Return the (X, Y) coordinate for the center point of the cell that contains the specified text.  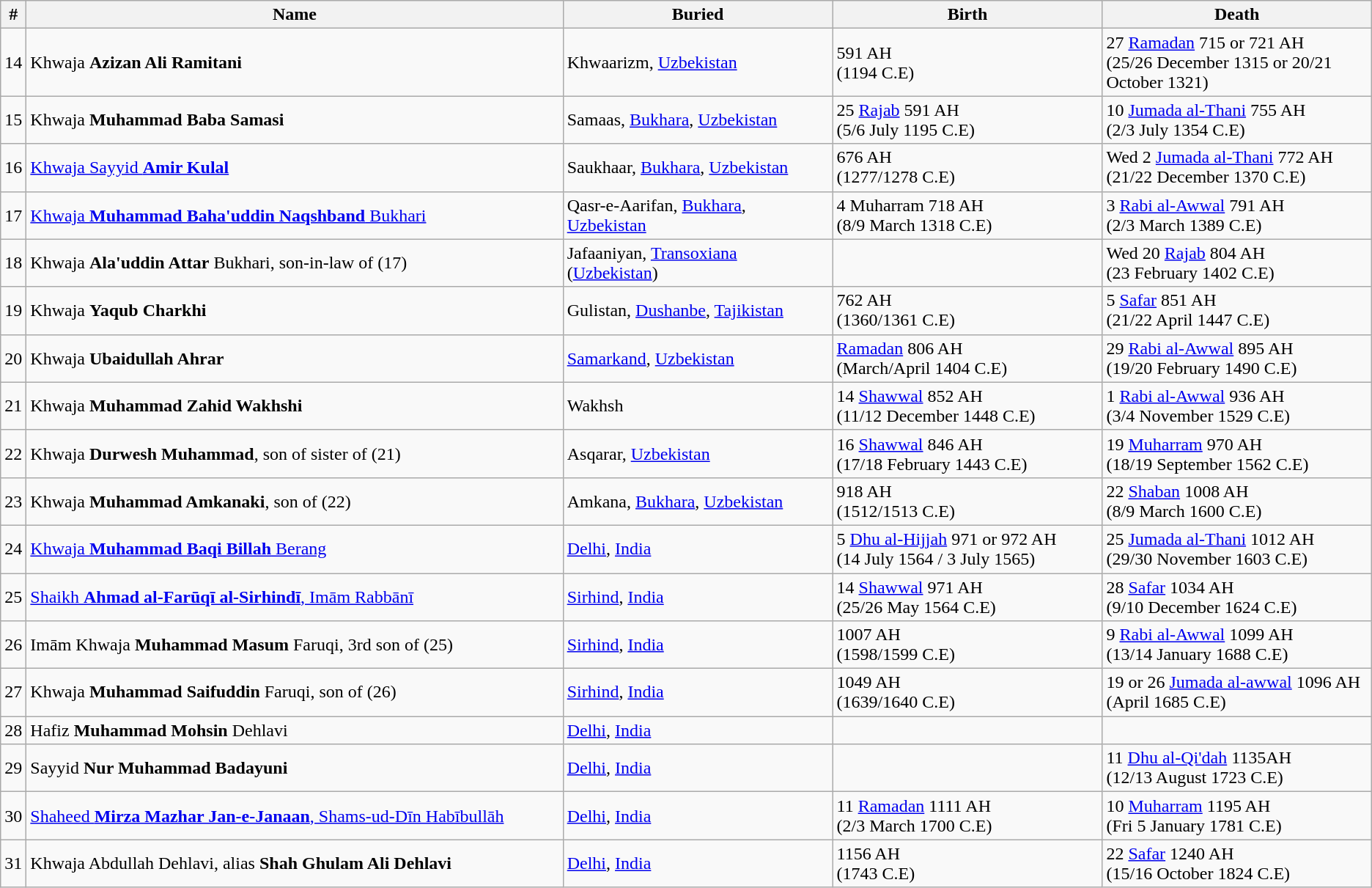
Khwaja Ubaidullah Ahrar (295, 358)
1 Rabi al-Awwal 936 AH(3/4 November 1529 C.E) (1237, 406)
Amkana, Bukhara, Uzbekistan (698, 502)
Samarkand, Uzbekistan (698, 358)
Sayyid Nur Muhammad Badayuni (295, 768)
Name (295, 15)
14 (13, 62)
Khwaja Muhammad Baqi Billah Berang (295, 548)
15 (13, 120)
19 Muharram 970 AH(18/19 September 1562 C.E) (1237, 453)
29 (13, 768)
28 (13, 730)
22 (13, 453)
30 (13, 815)
591 AH(1194 C.E) (967, 62)
762 AH(1360/1361 C.E) (967, 311)
10 Muharram 1195 AH(Fri 5 January 1781 C.E) (1237, 815)
11 Ramadan 1111 AH(2/3 March 1700 C.E) (967, 815)
# (13, 15)
5 Safar 851 AH(21/22 April 1447 C.E) (1237, 311)
Khwaja Muhammad Baba Samasi (295, 120)
676 AH(1277/1278 C.E) (967, 167)
Khwaja Azizan Ali Ramitani (295, 62)
Wed 20 Rajab 804 AH(23 February 1402 C.E) (1237, 263)
22 Safar 1240 AH(15/16 October 1824 C.E) (1237, 864)
26 (13, 645)
Jafaaniyan, Transoxiana (Uzbekistan) (698, 263)
Shaheed Mirza Mazhar Jan-e-Janaan, Shams-ud-Dīn Habībullāh (295, 815)
28 Safar 1034 AH(9/10 December 1624 C.E) (1237, 597)
4 Muharram 718 AH(8/9 March 1318 C.E) (967, 216)
1156 AH(1743 C.E) (967, 864)
Birth (967, 15)
Khwaja Yaqub Charkhi (295, 311)
21 (13, 406)
Death (1237, 15)
Wed 2 Jumada al-Thani 772 AH(21/22 December 1370 C.E) (1237, 167)
29 Rabi al-Awwal 895 AH(19/20 February 1490 C.E) (1237, 358)
Khwaja Ala'uddin Attar Bukhari, son-in-law of (17) (295, 263)
25 Rajab 591 AH(5/6 July 1195 C.E) (967, 120)
Wakhsh (698, 406)
23 (13, 502)
Qasr-e-Aarifan, Bukhara, Uzbekistan (698, 216)
Ramadan 806 AH(March/April 1404 C.E) (967, 358)
3 Rabi al-Awwal 791 AH(2/3 March 1389 C.E) (1237, 216)
10 Jumada al-Thani 755 AH(2/3 July 1354 C.E) (1237, 120)
19 or 26 Jumada al-awwal 1096 AH(April 1685 C.E) (1237, 692)
31 (13, 864)
16 Shawwal 846 AH(17/18 February 1443 C.E) (967, 453)
9 Rabi al-Awwal 1099 AH(13/14 January 1688 C.E) (1237, 645)
27 Ramadan 715 or 721 AH(25/26 December 1315 or 20/21 October 1321) (1237, 62)
Samaas, Bukhara, Uzbekistan (698, 120)
18 (13, 263)
Imām Khwaja Muhammad Masum Faruqi, 3rd son of (25) (295, 645)
Asqarar, Uzbekistan (698, 453)
918 AH(1512/1513 C.E) (967, 502)
Buried (698, 15)
24 (13, 548)
Khwaja Durwesh Muhammad, son of sister of (21) (295, 453)
Khwaja Muhammad Saifuddin Faruqi, son of (26) (295, 692)
17 (13, 216)
16 (13, 167)
1049 AH(1639/1640 C.E) (967, 692)
1007 AH(1598/1599 C.E) (967, 645)
25 (13, 597)
Hafiz Muhammad Mohsin Dehlavi (295, 730)
14 Shawwal 971 AH(25/26 May 1564 C.E) (967, 597)
5 Dhu al-Hijjah 971 or 972 AH(14 July 1564 / 3 July 1565) (967, 548)
20 (13, 358)
Khwaja Abdullah Dehlavi, alias Shah Ghulam Ali Dehlavi (295, 864)
Shaikh Ahmad al-Farūqī al-Sirhindī, Imām Rabbānī (295, 597)
19 (13, 311)
Khwaja Muhammad Zahid Wakhshi (295, 406)
Saukhaar, Bukhara, Uzbekistan (698, 167)
Khwaarizm, Uzbekistan (698, 62)
Khwaja Sayyid Amir Kulal (295, 167)
25 Jumada al-Thani 1012 AH(29/30 November 1603 C.E) (1237, 548)
Khwaja Muhammad Amkanaki, son of (22) (295, 502)
14 Shawwal 852 AH(11/12 December 1448 C.E) (967, 406)
11 Dhu al-Qi'dah 1135AH(12/13 August 1723 C.E) (1237, 768)
27 (13, 692)
22 Shaban 1008 AH(8/9 March 1600 C.E) (1237, 502)
Gulistan, Dushanbe, Tajikistan (698, 311)
Khwaja Muhammad Baha'uddin Naqshband Bukhari (295, 216)
